For the text-containing cell, return its midpoint in (x, y) coordinate format. 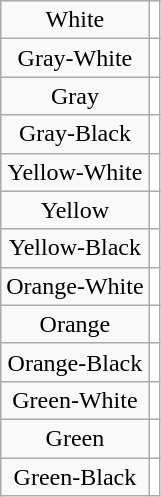
Orange-White (75, 286)
Orange (75, 324)
Green-White (75, 400)
Green (75, 438)
White (75, 20)
Yellow-White (75, 172)
Green-Black (75, 477)
Gray-White (75, 58)
Gray-Black (75, 134)
Yellow-Black (75, 248)
Yellow (75, 210)
Orange-Black (75, 362)
Gray (75, 96)
